Scan for the cell matching the given text and deliver its [x, y] coordinate at center. 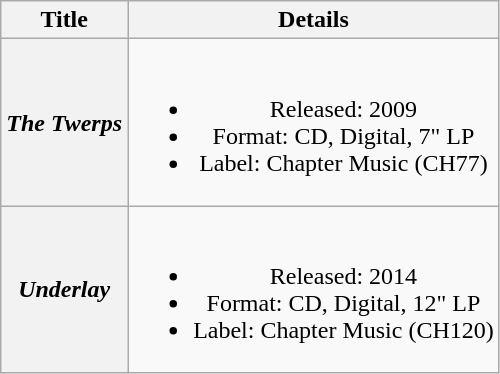
Underlay [64, 290]
Details [314, 20]
Released: 2009Format: CD, Digital, 7" LPLabel: Chapter Music (CH77) [314, 122]
The Twerps [64, 122]
Released: 2014Format: CD, Digital, 12" LPLabel: Chapter Music (CH120) [314, 290]
Title [64, 20]
